Pinpoint the cell where the given text exists, returning its (x, y) midpoint coordinate. 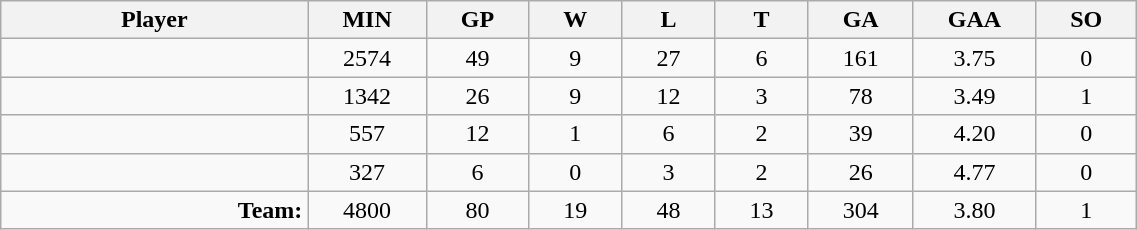
GA (860, 20)
80 (477, 210)
78 (860, 96)
MIN (367, 20)
161 (860, 58)
327 (367, 172)
L (668, 20)
27 (668, 58)
Team: (154, 210)
4.77 (974, 172)
49 (477, 58)
4.20 (974, 134)
19 (576, 210)
557 (367, 134)
SO (1086, 20)
T (762, 20)
GP (477, 20)
13 (762, 210)
4800 (367, 210)
39 (860, 134)
48 (668, 210)
1342 (367, 96)
W (576, 20)
2574 (367, 58)
Player (154, 20)
3.49 (974, 96)
3.75 (974, 58)
GAA (974, 20)
304 (860, 210)
3.80 (974, 210)
